Capture the cell that displays the provided text and extract its [x, y] central coordinate. 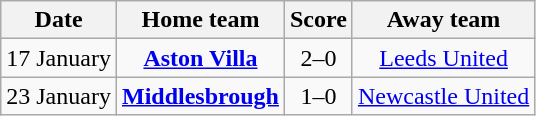
23 January [59, 96]
Date [59, 20]
Middlesbrough [200, 96]
1–0 [318, 96]
Aston Villa [200, 58]
17 January [59, 58]
2–0 [318, 58]
Away team [443, 20]
Newcastle United [443, 96]
Home team [200, 20]
Score [318, 20]
Leeds United [443, 58]
